From the cell containing the given text, extract its center point as (x, y) coordinate. 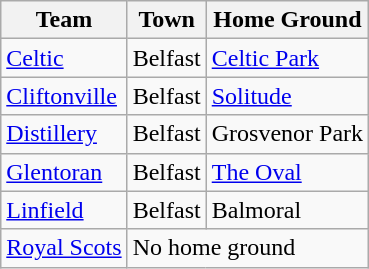
Grosvenor Park (287, 134)
The Oval (287, 172)
Royal Scots (64, 248)
Home Ground (287, 20)
Cliftonville (64, 96)
No home ground (248, 248)
Celtic Park (287, 58)
Balmoral (287, 210)
Linfield (64, 210)
Team (64, 20)
Celtic (64, 58)
Glentoran (64, 172)
Town (166, 20)
Solitude (287, 96)
Distillery (64, 134)
